Identify which cell holds the provided text, then report its (x, y) central coordinate. 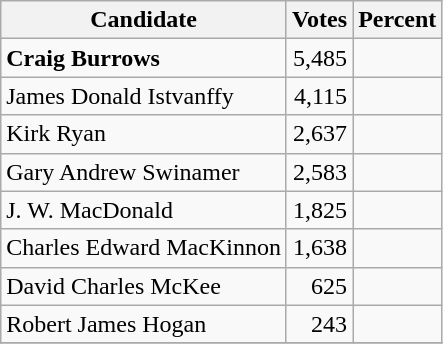
Robert James Hogan (144, 324)
243 (319, 324)
Gary Andrew Swinamer (144, 172)
1,638 (319, 248)
J. W. MacDonald (144, 210)
Kirk Ryan (144, 134)
Candidate (144, 20)
Percent (398, 20)
2,637 (319, 134)
4,115 (319, 96)
625 (319, 286)
Votes (319, 20)
James Donald Istvanffy (144, 96)
2,583 (319, 172)
1,825 (319, 210)
Charles Edward MacKinnon (144, 248)
David Charles McKee (144, 286)
Craig Burrows (144, 58)
5,485 (319, 58)
